Output the (X, Y) coordinate of the center of the cell containing the given text.  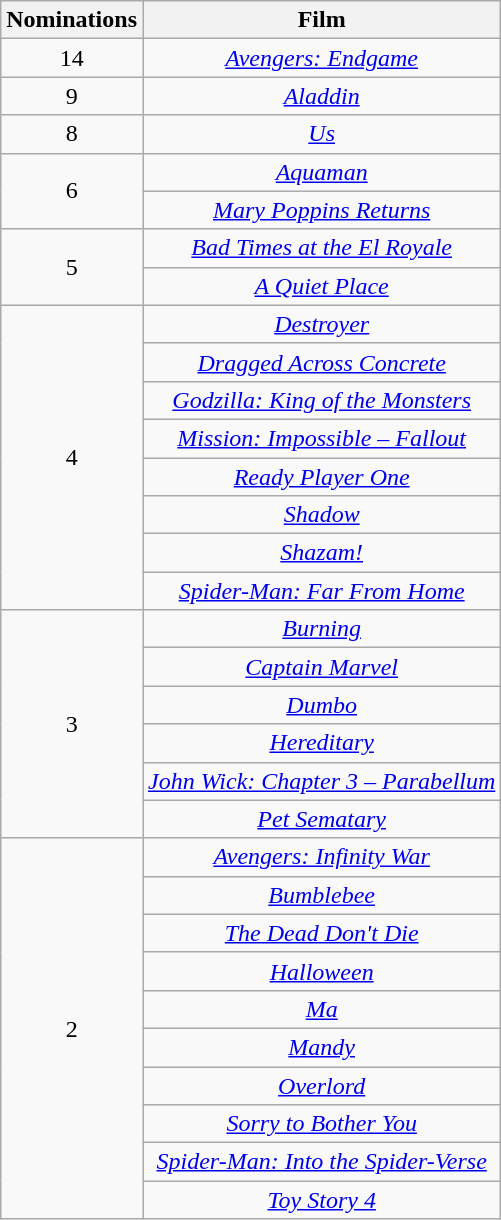
9 (72, 96)
Hereditary (321, 743)
6 (72, 191)
Dragged Across Concrete (321, 362)
Bumblebee (321, 895)
Sorry to Bother You (321, 1124)
Spider-Man: Into the Spider-Verse (321, 1162)
Spider-Man: Far From Home (321, 591)
Bad Times at the El Royale (321, 248)
John Wick: Chapter 3 – Parabellum (321, 781)
4 (72, 457)
Aquaman (321, 172)
Nominations (72, 20)
14 (72, 58)
Avengers: Infinity War (321, 857)
Toy Story 4 (321, 1200)
Mandy (321, 1047)
Film (321, 20)
A Quiet Place (321, 286)
Ma (321, 1009)
Shazam! (321, 553)
8 (72, 134)
Aladdin (321, 96)
Godzilla: King of the Monsters (321, 400)
Pet Sematary (321, 819)
Dumbo (321, 705)
Shadow (321, 515)
Ready Player One (321, 477)
Captain Marvel (321, 667)
Halloween (321, 971)
Burning (321, 629)
3 (72, 724)
Mission: Impossible – Fallout (321, 438)
5 (72, 267)
2 (72, 1028)
Mary Poppins Returns (321, 210)
Us (321, 134)
Overlord (321, 1085)
The Dead Don't Die (321, 933)
Avengers: Endgame (321, 58)
Destroyer (321, 324)
